Provide the (x, y) coordinate of the cell's center where the given text is located.  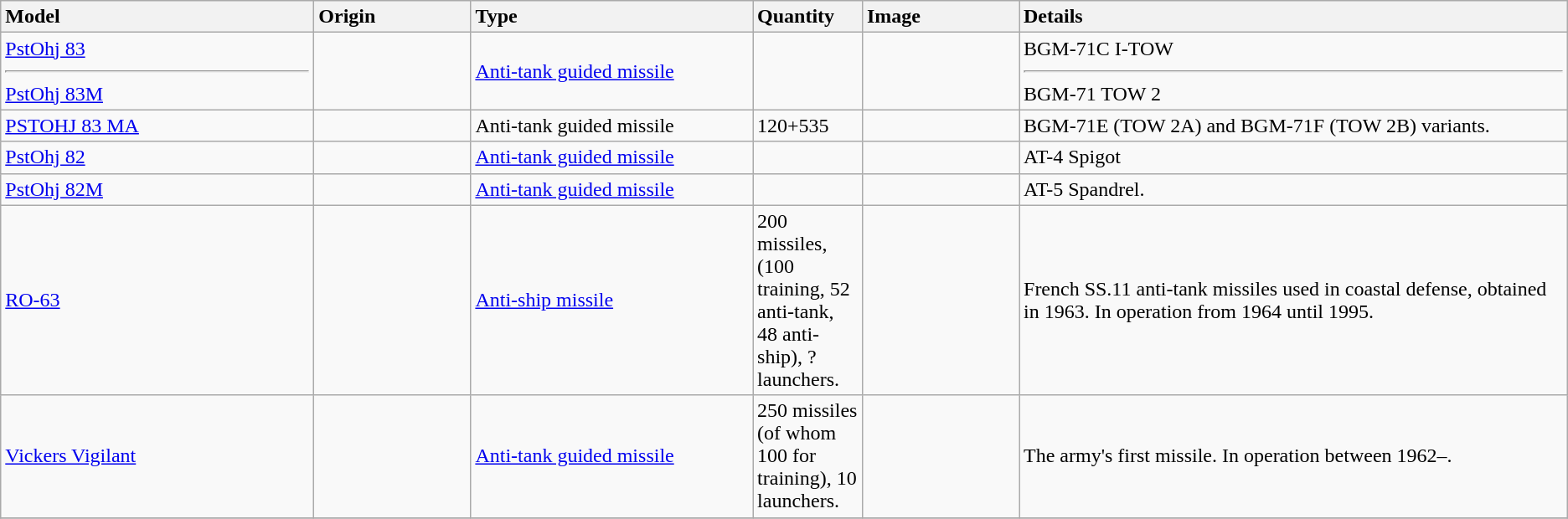
RO-63 (157, 300)
250 missiles (of whom 100 for training), 10 launchers. (807, 456)
French SS.11 anti-tank missiles used in coastal defense, obtained in 1963. In operation from 1964 until 1995. (1293, 300)
Vickers Vigilant (157, 456)
120+535 (807, 126)
PstOhj 82 (157, 157)
Quantity (807, 17)
Type (611, 17)
BGM-71E (TOW 2A) and BGM-71F (TOW 2B) variants. (1293, 126)
Model (157, 17)
Details (1293, 17)
BGM-71C I-TOWBGM-71 TOW 2 (1293, 71)
AT-5 Spandrel. (1293, 189)
PSTOHJ 83 MA (157, 126)
The army's first missile. In operation between 1962–. (1293, 456)
AT-4 Spigot (1293, 157)
Origin (392, 17)
200 missiles, (100 training, 52 anti-tank, 48 anti-ship), ? launchers. (807, 300)
PstOhj 82M (157, 189)
Anti-ship missile (611, 300)
Image (940, 17)
PstOhj 83PstOhj 83M (157, 71)
